Locate the cell with the specified text and output its [x, y] center coordinate. 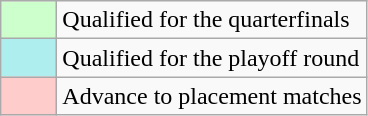
Advance to placement matches [212, 96]
Qualified for the playoff round [212, 58]
Qualified for the quarterfinals [212, 20]
